Detect which cell encompasses the target text, then output its [X, Y] center coordinate. 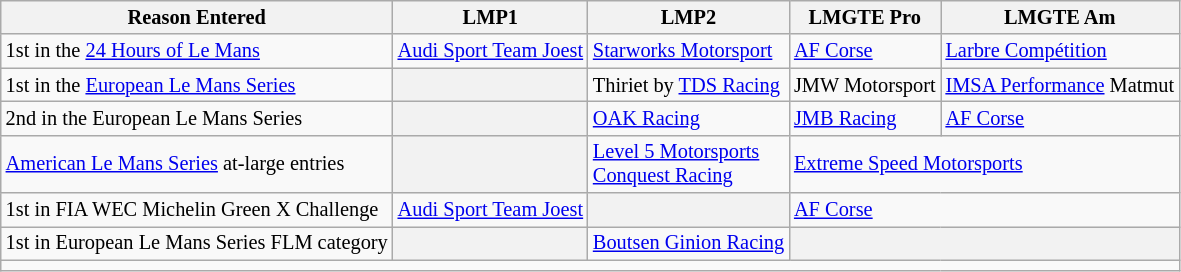
JMW Motorsport [864, 85]
OAK Racing [688, 118]
Starworks Motorsport [688, 51]
Extreme Speed Motorsports [984, 164]
Thiriet by TDS Racing [688, 85]
LMGTE Am [1060, 17]
2nd in the European Le Mans Series [197, 118]
1st in European Le Mans Series FLM category [197, 243]
Larbre Compétition [1060, 51]
1st in the European Le Mans Series [197, 85]
1st in FIA WEC Michelin Green X Challenge [197, 210]
Reason Entered [197, 17]
JMB Racing [864, 118]
Boutsen Ginion Racing [688, 243]
American Le Mans Series at-large entries [197, 164]
LMGTE Pro [864, 17]
Level 5 Motorsports Conquest Racing [688, 164]
1st in the 24 Hours of Le Mans [197, 51]
LMP1 [490, 17]
IMSA Performance Matmut [1060, 85]
LMP2 [688, 17]
